Return the (X, Y) coordinate for the center point of the cell that contains the specified text.  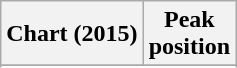
Chart (2015) (72, 34)
Peakposition (189, 34)
